Extract the (X, Y) coordinate from the center of the cell holding the provided text.  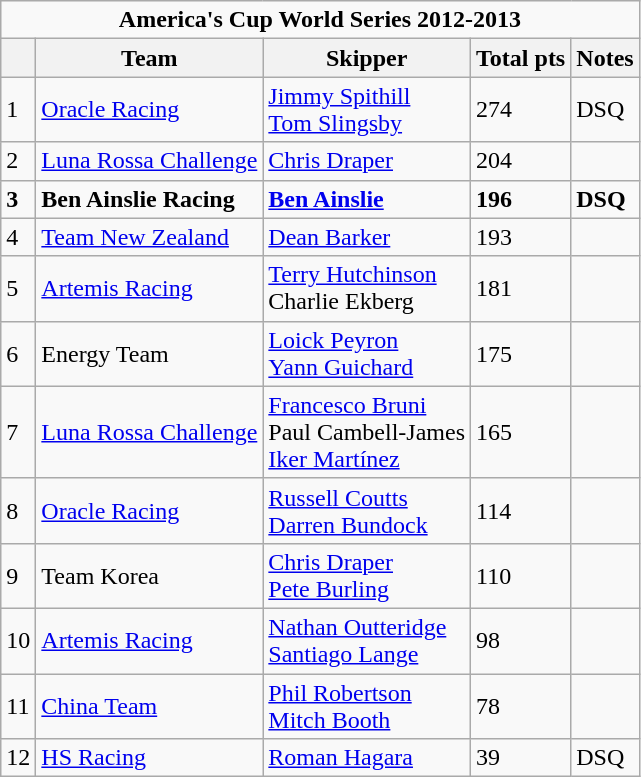
1 (18, 110)
39 (521, 758)
274 (521, 110)
Ben Ainslie (367, 199)
Notes (605, 58)
8 (18, 510)
America's Cup World Series 2012-2013 (320, 20)
Francesco Bruni Paul Cambell-James Iker Martínez (367, 432)
78 (521, 706)
6 (18, 354)
204 (521, 161)
Team Korea (150, 576)
10 (18, 640)
196 (521, 199)
Nathan Outteridge Santiago Lange (367, 640)
165 (521, 432)
HS Racing (150, 758)
98 (521, 640)
3 (18, 199)
9 (18, 576)
114 (521, 510)
193 (521, 237)
Energy Team (150, 354)
5 (18, 288)
Chris Draper Pete Burling (367, 576)
7 (18, 432)
110 (521, 576)
Roman Hagara (367, 758)
Russell Coutts Darren Bundock (367, 510)
China Team (150, 706)
181 (521, 288)
Team (150, 58)
2 (18, 161)
Skipper (367, 58)
175 (521, 354)
Team New Zealand (150, 237)
12 (18, 758)
Jimmy Spithill Tom Slingsby (367, 110)
4 (18, 237)
Chris Draper (367, 161)
Ben Ainslie Racing (150, 199)
Phil Robertson Mitch Booth (367, 706)
Terry Hutchinson Charlie Ekberg (367, 288)
Loick Peyron Yann Guichard (367, 354)
Dean Barker (367, 237)
11 (18, 706)
Total pts (521, 58)
